Provide the [X, Y] coordinate of the cell's center where the given text is located.  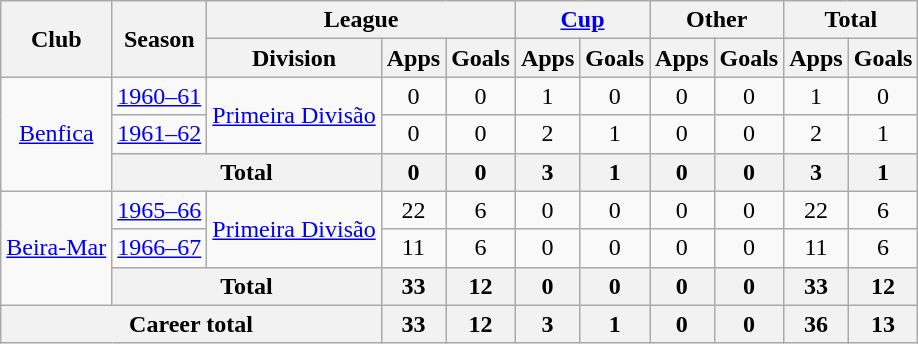
1961–62 [160, 134]
Beira-Mar [56, 248]
Career total [191, 324]
36 [816, 324]
Division [294, 58]
Season [160, 39]
Other [717, 20]
1965–66 [160, 210]
13 [883, 324]
1960–61 [160, 96]
League [362, 20]
1966–67 [160, 248]
Club [56, 39]
Benfica [56, 134]
Cup [582, 20]
